Locate the cell with the specified text and output its [x, y] center coordinate. 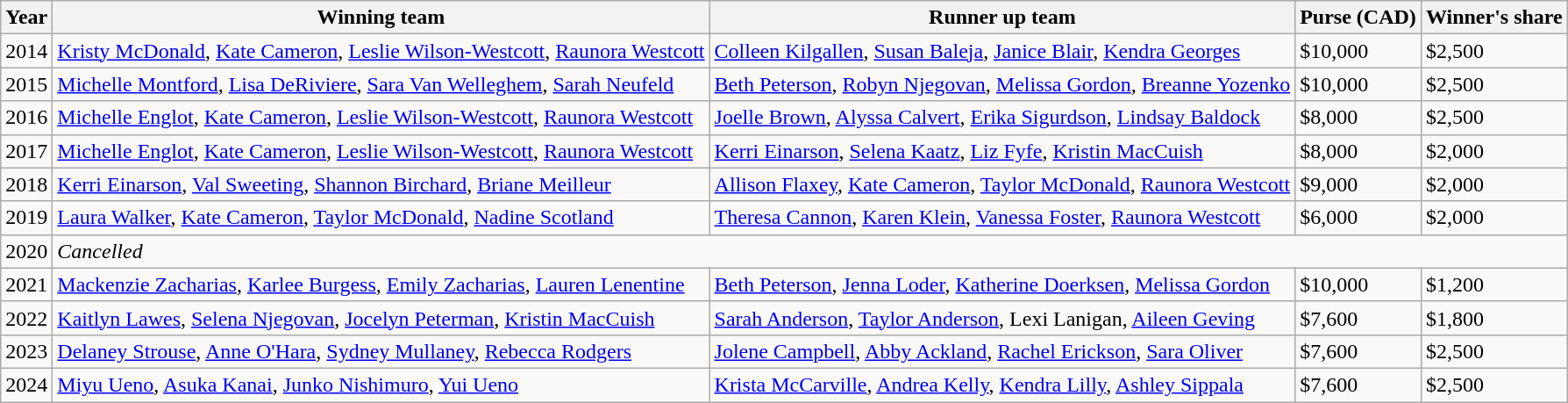
Mackenzie Zacharias, Karlee Burgess, Emily Zacharias, Lauren Lenentine [381, 284]
2017 [26, 151]
2019 [26, 218]
Runner up team [1002, 18]
Year [26, 18]
$6,000 [1358, 218]
2018 [26, 184]
$9,000 [1358, 184]
2023 [26, 351]
Joelle Brown, Alyssa Calvert, Erika Sigurdson, Lindsay Baldock [1002, 118]
Michelle Montford, Lisa DeRiviere, Sara Van Welleghem, Sarah Neufeld [381, 84]
Jolene Campbell, Abby Ackland, Rachel Erickson, Sara Oliver [1002, 351]
Winning team [381, 18]
2014 [26, 51]
Kristy McDonald, Kate Cameron, Leslie Wilson-Westcott, Raunora Westcott [381, 51]
Laura Walker, Kate Cameron, Taylor McDonald, Nadine Scotland [381, 218]
Beth Peterson, Jenna Loder, Katherine Doerksen, Melissa Gordon [1002, 284]
2022 [26, 318]
Miyu Ueno, Asuka Kanai, Junko Nishimuro, Yui Ueno [381, 385]
Delaney Strouse, Anne O'Hara, Sydney Mullaney, Rebecca Rodgers [381, 351]
Cancelled [810, 251]
Winner's share [1494, 18]
Theresa Cannon, Karen Klein, Vanessa Foster, Raunora Westcott [1002, 218]
Kerri Einarson, Selena Kaatz, Liz Fyfe, Kristin MacCuish [1002, 151]
Kerri Einarson, Val Sweeting, Shannon Birchard, Briane Meilleur [381, 184]
$1,800 [1494, 318]
Krista McCarville, Andrea Kelly, Kendra Lilly, Ashley Sippala [1002, 385]
2021 [26, 284]
2024 [26, 385]
Colleen Kilgallen, Susan Baleja, Janice Blair, Kendra Georges [1002, 51]
2015 [26, 84]
2016 [26, 118]
Kaitlyn Lawes, Selena Njegovan, Jocelyn Peterman, Kristin MacCuish [381, 318]
$1,200 [1494, 284]
Allison Flaxey, Kate Cameron, Taylor McDonald, Raunora Westcott [1002, 184]
2020 [26, 251]
Purse (CAD) [1358, 18]
Beth Peterson, Robyn Njegovan, Melissa Gordon, Breanne Yozenko [1002, 84]
Sarah Anderson, Taylor Anderson, Lexi Lanigan, Aileen Geving [1002, 318]
